Scan for the cell matching the given text and deliver its (X, Y) coordinate at center. 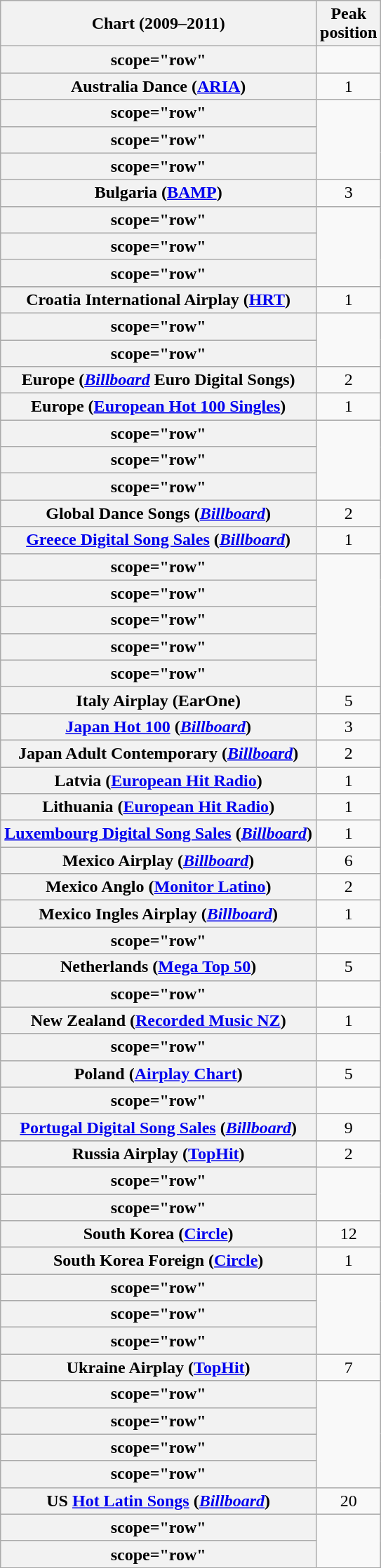
Russia Airplay (TopHit) (159, 1154)
Japan Hot 100 (Billboard) (159, 726)
20 (349, 1501)
Peakposition (349, 24)
Australia Dance (ARIA) (159, 86)
Luxembourg Digital Song Sales (Billboard) (159, 834)
US Hot Latin Songs (Billboard) (159, 1501)
Mexico Anglo (Monitor Latino) (159, 887)
Chart (2009–2011) (159, 24)
Portugal Digital Song Sales (Billboard) (159, 1127)
South Korea Foreign (Circle) (159, 1261)
New Zealand (Recorded Music NZ) (159, 1020)
Poland (Airplay Chart) (159, 1074)
Latvia (European Hit Radio) (159, 780)
12 (349, 1234)
Ukraine Airplay (TopHit) (159, 1367)
7 (349, 1367)
Mexico Ingles Airplay (Billboard) (159, 914)
Global Dance Songs (Billboard) (159, 513)
Lithuania (European Hit Radio) (159, 807)
Italy Airplay (EarOne) (159, 700)
Greece Digital Song Sales (Billboard) (159, 540)
9 (349, 1127)
Europe (European Hot 100 Singles) (159, 407)
6 (349, 860)
Croatia International Airplay (HRT) (159, 299)
Japan Adult Contemporary (Billboard) (159, 753)
Mexico Airplay (Billboard) (159, 860)
Netherlands (Mega Top 50) (159, 967)
Bulgaria (BAMP) (159, 193)
Europe (Billboard Euro Digital Songs) (159, 380)
South Korea (Circle) (159, 1234)
